Search for the cell housing the specified text and yield its (X, Y) center coordinate. 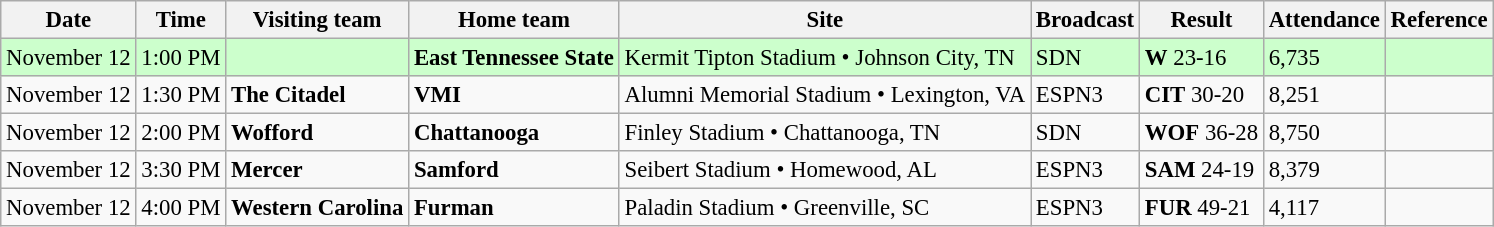
Date (68, 20)
CIT 30-20 (1201, 95)
Wofford (318, 133)
1:30 PM (181, 95)
Home team (514, 20)
Samford (514, 170)
SAM 24-19 (1201, 170)
1:00 PM (181, 58)
Finley Stadium • Chattanooga, TN (824, 133)
Alumni Memorial Stadium • Lexington, VA (824, 95)
East Tennessee State (514, 58)
4:00 PM (181, 208)
8,379 (1324, 170)
Site (824, 20)
Furman (514, 208)
Kermit Tipton Stadium • Johnson City, TN (824, 58)
VMI (514, 95)
8,750 (1324, 133)
Result (1201, 20)
Reference (1439, 20)
Paladin Stadium • Greenville, SC (824, 208)
Broadcast (1086, 20)
Western Carolina (318, 208)
2:00 PM (181, 133)
Attendance (1324, 20)
The Citadel (318, 95)
Mercer (318, 170)
4,117 (1324, 208)
WOF 36-28 (1201, 133)
W 23-16 (1201, 58)
3:30 PM (181, 170)
Seibert Stadium • Homewood, AL (824, 170)
6,735 (1324, 58)
Visiting team (318, 20)
Chattanooga (514, 133)
8,251 (1324, 95)
FUR 49-21 (1201, 208)
Time (181, 20)
